For the text-containing cell, return its midpoint in [X, Y] coordinate format. 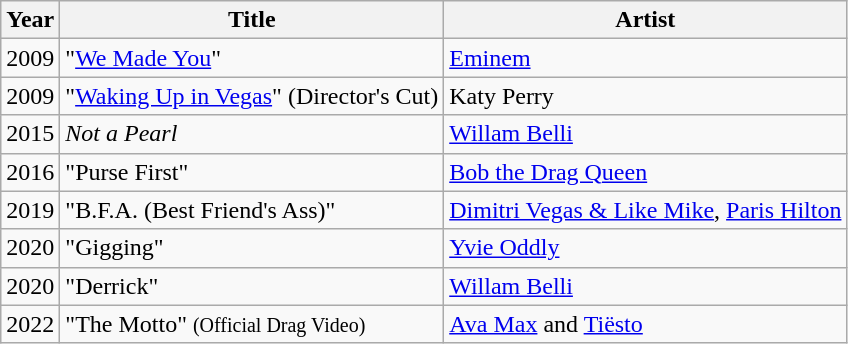
2019 [30, 210]
"Waking Up in Vegas" (Director's Cut) [252, 96]
Ava Max and Tiësto [646, 324]
"Purse First" [252, 172]
2022 [30, 324]
Not a Pearl [252, 134]
"B.F.A. (Best Friend's Ass)" [252, 210]
Artist [646, 20]
Dimitri Vegas & Like Mike, Paris Hilton [646, 210]
2016 [30, 172]
Katy Perry [646, 96]
"Gigging" [252, 248]
Bob the Drag Queen [646, 172]
Title [252, 20]
"Derrick" [252, 286]
Yvie Oddly [646, 248]
2015 [30, 134]
"We Made You" [252, 58]
Year [30, 20]
Eminem [646, 58]
"The Motto" (Official Drag Video) [252, 324]
